Identify which cell holds the provided text, then report its [X, Y] central coordinate. 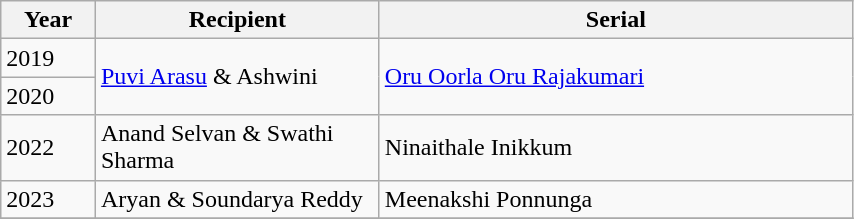
Recipient [237, 20]
2022 [48, 148]
Meenakshi Ponnunga [616, 199]
Anand Selvan & Swathi Sharma [237, 148]
2023 [48, 199]
Ninaithale Inikkum [616, 148]
Oru Oorla Oru Rajakumari [616, 77]
Year [48, 20]
2020 [48, 96]
Puvi Arasu & Ashwini [237, 77]
Aryan & Soundarya Reddy [237, 199]
2019 [48, 58]
Serial [616, 20]
